Output the [X, Y] coordinate of the center of the cell containing the given text.  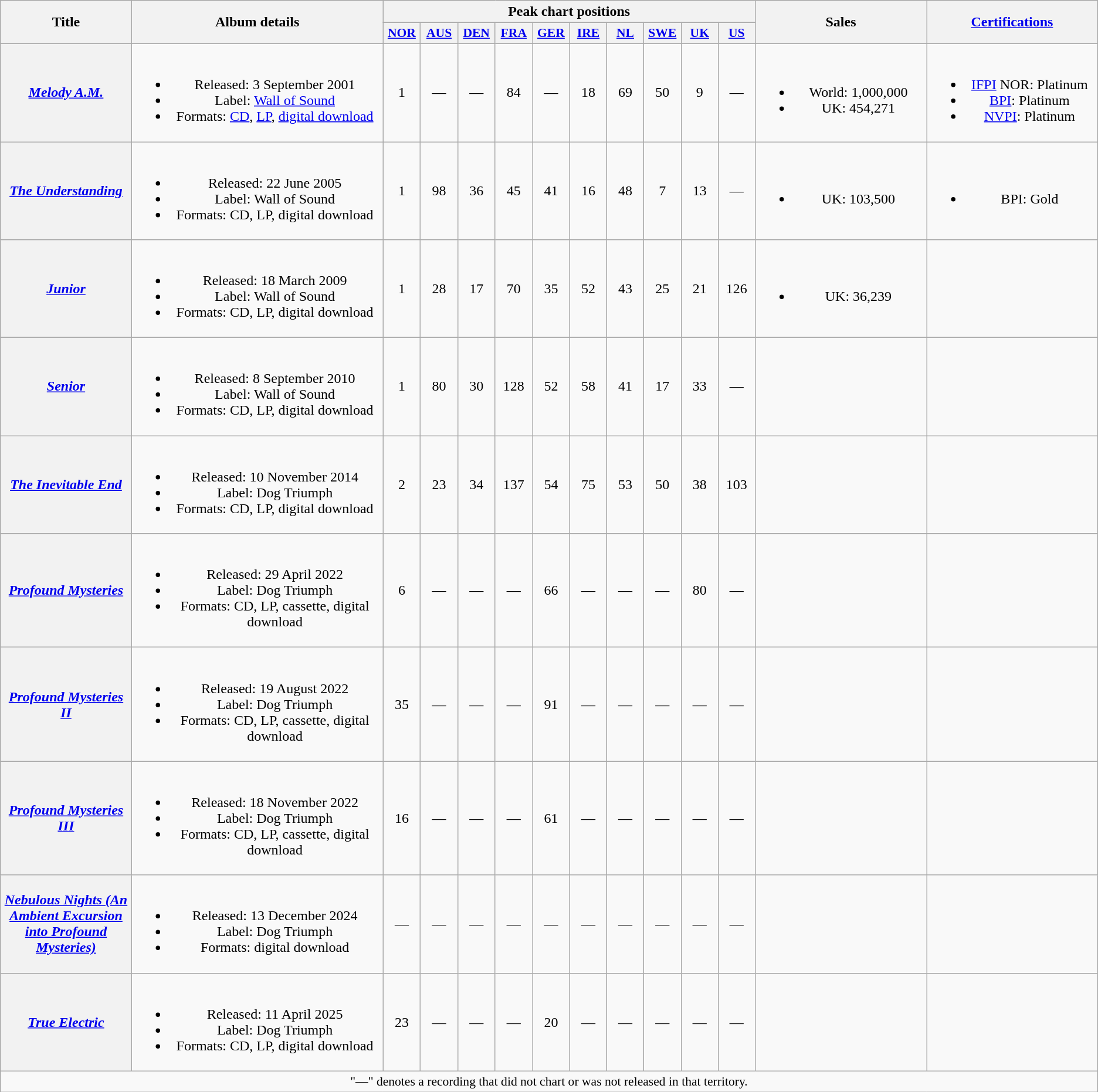
Senior [66, 387]
Profound Mysteries III [66, 818]
The Understanding [66, 191]
Sales [841, 22]
33 [699, 387]
34 [476, 484]
NOR [402, 33]
FRA [514, 33]
13 [699, 191]
53 [625, 484]
Released: 8 September 2010Label: Wall of SoundFormats: CD, LP, digital download [257, 387]
103 [737, 484]
US [737, 33]
61 [551, 818]
Released: 18 November 2022Label: Dog TriumphFormats: CD, LP, cassette, digital download [257, 818]
54 [551, 484]
25 [662, 289]
"—" denotes a recording that did not chart or was not released in that territory. [549, 1081]
True Electric [66, 1022]
58 [588, 387]
Released: 3 September 2001Label: Wall of SoundFormats: CD, LP, digital download [257, 93]
126 [737, 289]
Released: 29 April 2022Label: Dog TriumphFormats: CD, LP, cassette, digital download [257, 591]
The Inevitable End [66, 484]
AUS [439, 33]
Released: 19 August 2022Label: Dog TriumphFormats: CD, LP, cassette, digital download [257, 704]
2 [402, 484]
21 [699, 289]
DEN [476, 33]
Title [66, 22]
Certifications [1012, 22]
Released: 10 November 2014Label: Dog TriumphFormats: CD, LP, digital download [257, 484]
Profound Mysteries II [66, 704]
38 [699, 484]
91 [551, 704]
UK [699, 33]
Profound Mysteries [66, 591]
Peak chart positions [569, 12]
Released: 11 April 2025Label: Dog TriumphFormats: CD, LP, digital download [257, 1022]
Melody A.M. [66, 93]
GER [551, 33]
45 [514, 191]
36 [476, 191]
Album details [257, 22]
Junior [66, 289]
World: 1,000,000 UK: 454,271 [841, 93]
Released: 13 December 2024Label: Dog TriumphFormats: digital download [257, 924]
70 [514, 289]
Nebulous Nights (An Ambient Excursion into Profound Mysteries) [66, 924]
7 [662, 191]
66 [551, 591]
18 [588, 93]
UK: 36,239 [841, 289]
98 [439, 191]
75 [588, 484]
IFPI NOR: PlatinumBPI: PlatinumNVPI: Platinum [1012, 93]
Released: 18 March 2009Label: Wall of SoundFormats: CD, LP, digital download [257, 289]
9 [699, 93]
84 [514, 93]
20 [551, 1022]
28 [439, 289]
30 [476, 387]
137 [514, 484]
128 [514, 387]
48 [625, 191]
IRE [588, 33]
Released: 22 June 2005Label: Wall of SoundFormats: CD, LP, digital download [257, 191]
SWE [662, 33]
69 [625, 93]
6 [402, 591]
NL [625, 33]
43 [625, 289]
BPI: Gold [1012, 191]
UK: 103,500 [841, 191]
